Extract the [X, Y] coordinate from the center of the cell holding the provided text.  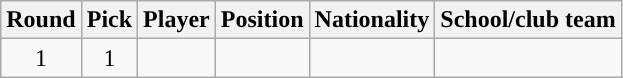
Pick [109, 20]
Round [41, 20]
Nationality [372, 20]
Position [262, 20]
Player [177, 20]
School/club team [528, 20]
